For the text-containing cell, return its midpoint in (x, y) coordinate format. 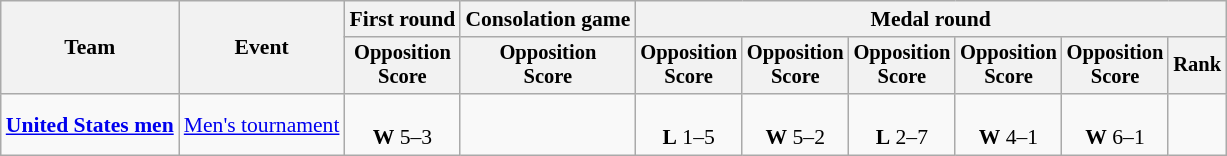
W 5–3 (402, 124)
Consolation game (548, 19)
United States men (90, 124)
Rank (1197, 66)
L 2–7 (902, 124)
Medal round (930, 19)
Team (90, 48)
First round (402, 19)
L 1–5 (688, 124)
W 5–2 (796, 124)
W 6–1 (1116, 124)
W 4–1 (1008, 124)
Men's tournament (262, 124)
Event (262, 48)
